Output the [X, Y] coordinate of the center of the cell containing the given text.  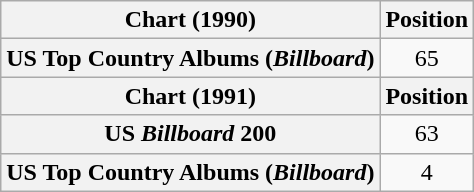
Chart (1991) [190, 96]
Chart (1990) [190, 20]
65 [427, 58]
63 [427, 134]
US Billboard 200 [190, 134]
4 [427, 172]
